Find where the given text appears and provide that cell's center as [x, y] coordinate. 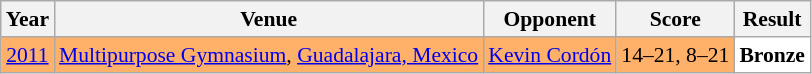
Year [28, 19]
14–21, 8–21 [675, 55]
2011 [28, 55]
Result [772, 19]
Kevin Cordón [550, 55]
Opponent [550, 19]
Bronze [772, 55]
Venue [268, 19]
Score [675, 19]
Multipurpose Gymnasium, Guadalajara, Mexico [268, 55]
